Pinpoint the cell where the given text exists, returning its (x, y) midpoint coordinate. 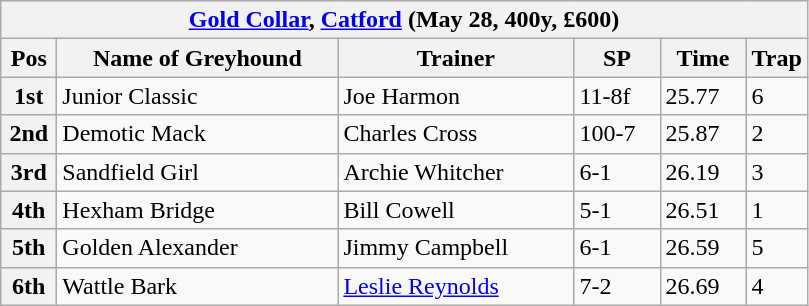
26.19 (703, 172)
Hexham Bridge (198, 210)
Archie Whitcher (456, 172)
Trainer (456, 58)
11-8f (617, 96)
Junior Classic (198, 96)
4th (29, 210)
Joe Harmon (456, 96)
Leslie Reynolds (456, 286)
Wattle Bark (198, 286)
3rd (29, 172)
Charles Cross (456, 134)
Trap (776, 58)
5-1 (617, 210)
1st (29, 96)
1 (776, 210)
5th (29, 248)
25.77 (703, 96)
6 (776, 96)
6th (29, 286)
Pos (29, 58)
25.87 (703, 134)
26.59 (703, 248)
Golden Alexander (198, 248)
Gold Collar, Catford (May 28, 400y, £600) (404, 20)
Sandfield Girl (198, 172)
Time (703, 58)
100-7 (617, 134)
5 (776, 248)
Name of Greyhound (198, 58)
Bill Cowell (456, 210)
2 (776, 134)
Jimmy Campbell (456, 248)
26.69 (703, 286)
SP (617, 58)
4 (776, 286)
Demotic Mack (198, 134)
7-2 (617, 286)
3 (776, 172)
26.51 (703, 210)
2nd (29, 134)
